Return [x, y] of the center of cell containing provided text 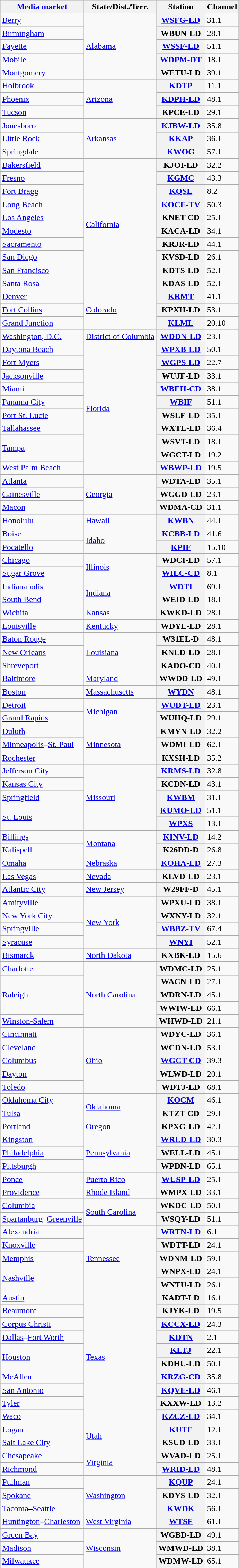
Ponce [42, 1179]
KKAP [181, 138]
Tacoma–Seattle [42, 1508]
KCDN-LD [181, 784]
KXBK-LD [181, 955]
Omaha [42, 863]
Modesto [42, 231]
KWKD-LD [181, 613]
Boise [42, 534]
WSVT-LD [181, 442]
KNET-CD [181, 218]
Minnesota [120, 744]
Puerto Rico [120, 1179]
Chicago [42, 560]
KMYN-LD [181, 731]
24.3 [222, 1324]
KQSL [181, 191]
Indianapolis [42, 587]
26.8 [222, 850]
KOCM [181, 1100]
WRTN-LD [181, 1232]
69.1 [222, 587]
North Dakota [120, 955]
61.1 [222, 1522]
KWBN [181, 520]
WDPM-DT [181, 60]
Fort Myers [42, 362]
KXSH-LD [181, 758]
WDMC-LD [181, 968]
Grand Junction [42, 323]
WNTU-LD [181, 1285]
Station [181, 7]
27.3 [222, 863]
WSSF-LD [181, 46]
Sacramento [42, 244]
KCBB-LD [181, 534]
New York [120, 922]
43.1 [222, 784]
WUDT-LD [181, 705]
KVSD-LD [181, 257]
KJYK-LD [181, 1311]
California [120, 224]
WMWD-LD [181, 1548]
WPXS [181, 824]
50.3 [222, 205]
62.1 [222, 744]
KGMC [181, 178]
WBIF [181, 402]
Kingston [42, 1140]
Maryland [120, 679]
WPXB-LD [181, 349]
Dallas–Fort Worth [42, 1337]
KNLD-LD [181, 652]
Macon [42, 507]
36.4 [222, 428]
Oregon [120, 1126]
WSLF-LD [181, 415]
KDTP [181, 86]
Austin [42, 1298]
Montana [120, 843]
WYDN [181, 692]
Media market [42, 7]
Bakersfield [42, 165]
WPDN-LD [181, 1166]
Tampa [42, 448]
Amityville [42, 903]
15.10 [222, 547]
KDYS-LD [181, 1495]
Arizona [120, 99]
WMPX-LD [181, 1192]
Oklahoma [120, 1107]
Tucson [42, 112]
KADT-LD [181, 1298]
Rhode Island [120, 1192]
Dayton [42, 1074]
KCCX-LD [181, 1324]
KRZG-CD [181, 1377]
WXTL-LD [181, 428]
Florida [120, 408]
Cleveland [42, 1048]
Richmond [42, 1469]
Birmingham [42, 33]
Baltimore [42, 679]
Denver [42, 297]
Tulsa [42, 1113]
KTZT-CD [181, 1113]
KRMS-LD [181, 771]
KJOI-LD [181, 165]
San Antonio [42, 1390]
K26DD-D [181, 850]
KWOG [181, 152]
KQUP [181, 1482]
Knoxville [42, 1245]
8.1 [222, 573]
WPXU-LD [181, 903]
Idaho [120, 540]
Panama City [42, 402]
KRMT [181, 297]
New Jersey [120, 889]
Gainesville [42, 494]
KINV-LD [181, 837]
WRLD-LD [181, 1140]
Billings [42, 837]
WBWP-LD [181, 468]
Cincinnati [42, 1034]
14.2 [222, 837]
Atlantic City [42, 889]
Nashville [42, 1278]
Louisiana [120, 652]
Grand Rapids [42, 718]
Georgia [120, 494]
21.1 [222, 1021]
WTSF [181, 1522]
New Orleans [42, 652]
WDMI-LD [181, 744]
Tyler [42, 1403]
41.1 [222, 297]
39.1 [222, 73]
Port St. Lucie [42, 415]
WNPX-LD [181, 1271]
North Carolina [120, 995]
WGBD-LD [181, 1535]
Jefferson City [42, 771]
67.4 [222, 929]
Illinois [120, 567]
Arkansas [120, 138]
Beaumont [42, 1311]
Huntington–Charleston [42, 1522]
WDDN-LD [181, 336]
Ohio [120, 1061]
22.7 [222, 362]
KDHU-LD [181, 1363]
20.10 [222, 323]
KUTF [181, 1430]
WGPS-LD [181, 362]
Alabama [120, 46]
WEID-LD [181, 600]
West Virginia [120, 1522]
WLWD-LD [181, 1074]
Wichita [42, 613]
Columbus [42, 1061]
Pittsburgh [42, 1166]
Winston-Salem [42, 1021]
Kentucky [120, 626]
Mobile [42, 60]
Fayette [42, 46]
Fort Bragg [42, 191]
Alexandria [42, 1232]
Portland [42, 1126]
Miami [42, 389]
Charlotte [42, 968]
KWBM [181, 797]
Missouri [120, 797]
Hawaii [120, 520]
Berry [42, 20]
Kalispell [42, 850]
KACA-LD [181, 231]
8.2 [222, 191]
Wisconsin [120, 1548]
WUJF-LD [181, 375]
McAllen [42, 1377]
Kansas [120, 613]
42.1 [222, 1126]
WDYC-LD [181, 1034]
59.1 [222, 1258]
13.1 [222, 824]
15.6 [222, 955]
Milwaukee [42, 1561]
40.1 [222, 665]
20.1 [222, 1074]
Jonesboro [42, 125]
Rochester [42, 758]
Spartanburg–Greenville [42, 1218]
Las Vegas [42, 876]
27.1 [222, 981]
KXXW-LD [181, 1403]
Corpus Christi [42, 1324]
WDMW-LD [181, 1561]
Fresno [42, 178]
30.3 [222, 1140]
WWDD-LD [181, 679]
Green Bay [42, 1535]
Colorado [120, 310]
16.1 [222, 1298]
KWDK [181, 1508]
WDTI [181, 587]
KJBW-LD [181, 125]
WDMA-CD [181, 507]
35.2 [222, 758]
WDYL-LD [181, 626]
Tallahassee [42, 428]
KDAS-LD [181, 283]
W29FF-D [181, 889]
Spokane [42, 1495]
WSFG-LD [181, 20]
Syracuse [42, 942]
Springdale [42, 152]
Minneapolis–St. Paul [42, 744]
WGCT-LD [181, 455]
KDTS-LD [181, 270]
Duluth [42, 731]
Daytona Beach [42, 349]
WGGD-LD [181, 494]
Holbrook [42, 86]
KDPH-LD [181, 99]
Kansas City [42, 784]
Nebraska [120, 863]
Houston [42, 1357]
Pocatello [42, 547]
San Diego [42, 257]
WNYI [181, 942]
W31EL-D [181, 639]
Long Beach [42, 205]
KOHA-LD [181, 863]
San Francisco [42, 270]
Massachusetts [120, 692]
Honolulu [42, 520]
KUMO-LD [181, 810]
WCDN-LD [181, 1048]
Jacksonville [42, 375]
WETU-LD [181, 73]
Columbia [42, 1205]
WUSP-LD [181, 1179]
Atlanta [42, 481]
Michigan [120, 712]
32.8 [222, 771]
WDNM-LD [181, 1258]
Channel [222, 7]
11.1 [222, 86]
WACN-LD [181, 981]
WILC-CD [181, 573]
KSUD-LD [181, 1443]
39.3 [222, 1061]
KPXG-LD [181, 1126]
WDCI-LD [181, 560]
13.2 [222, 1403]
KPXH-LD [181, 310]
Washington [120, 1495]
Bismarck [42, 955]
Fort Collins [42, 310]
Philadelphia [42, 1153]
District of Columbia [120, 336]
New York City [42, 916]
Salt Lake City [42, 1443]
Waco [42, 1416]
Chesapeake [42, 1456]
Tennessee [120, 1258]
Springfield [42, 797]
Little Rock [42, 138]
66.1 [222, 1008]
Pullman [42, 1482]
Springville [42, 929]
Detroit [42, 705]
Nevada [120, 876]
WVAD-LD [181, 1456]
WDTJ-LD [181, 1087]
KADO-CD [181, 665]
WHWD-LD [181, 1021]
6.1 [222, 1232]
Sugar Grove [42, 573]
St. Louis [42, 817]
WBBZ-TV [181, 929]
Los Angeles [42, 218]
Raleigh [42, 995]
KPIF [181, 547]
68.1 [222, 1087]
Boston [42, 692]
Louisville [42, 626]
WELL-LD [181, 1153]
22.1 [222, 1350]
Toledo [42, 1087]
KRJR-LD [181, 244]
WDTA-LD [181, 481]
Washington, D.C. [42, 336]
WUHQ-LD [181, 718]
Texas [120, 1357]
Phoenix [42, 99]
WSQY-LD [181, 1218]
WRID-LD [181, 1469]
KZCZ-LD [181, 1416]
19.2 [222, 455]
2.1 [222, 1337]
WDRN-LD [181, 995]
WXNY-LD [181, 916]
Pennsylvania [120, 1153]
WGCT-CD [181, 1061]
Oklahoma City [42, 1100]
KPCE-LD [181, 112]
KLML [181, 323]
KQVE-LD [181, 1390]
Montgomery [42, 73]
Memphis [42, 1258]
KDTN [181, 1337]
WBUN-LD [181, 33]
Shreveport [42, 665]
KLTJ [181, 1350]
South Carolina [120, 1212]
Indiana [120, 593]
Logan [42, 1430]
43.3 [222, 178]
Virginia [120, 1462]
Utah [120, 1436]
WBEH-CD [181, 389]
WDTT-LD [181, 1245]
Madison [42, 1548]
KOCE-TV [181, 205]
56.1 [222, 1508]
WKDC-LD [181, 1205]
Providence [42, 1192]
State/Dist./Terr. [120, 7]
WWIW-LD [181, 1008]
South Bend [42, 600]
12.1 [222, 1430]
West Palm Beach [42, 468]
Baton Rouge [42, 639]
KLVD-LD [181, 876]
41.6 [222, 534]
Santa Rosa [42, 283]
